Scan for the cell matching the given text and deliver its [X, Y] coordinate at center. 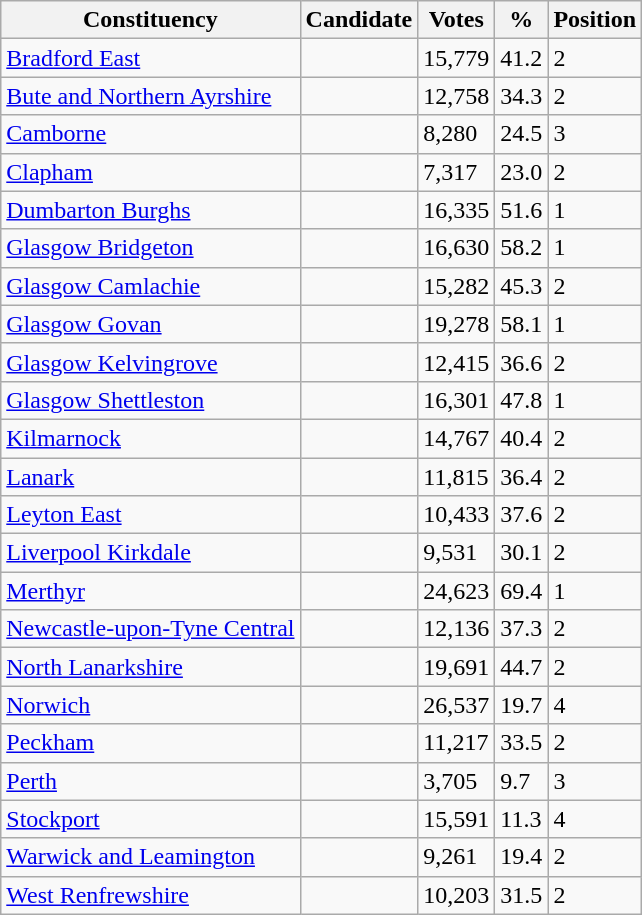
Glasgow Kelvingrove [150, 362]
23.0 [522, 172]
7,317 [456, 172]
Bradford East [150, 58]
Glasgow Govan [150, 324]
69.4 [522, 591]
19.4 [522, 857]
Warwick and Leamington [150, 857]
14,767 [456, 438]
8,280 [456, 134]
36.4 [522, 477]
15,591 [456, 819]
11.3 [522, 819]
Votes [456, 20]
Newcastle-upon-Tyne Central [150, 629]
3,705 [456, 781]
30.1 [522, 553]
44.7 [522, 667]
40.4 [522, 438]
Glasgow Camlachie [150, 286]
15,282 [456, 286]
Leyton East [150, 515]
12,136 [456, 629]
9.7 [522, 781]
Merthyr [150, 591]
58.1 [522, 324]
Position [595, 20]
24.5 [522, 134]
Perth [150, 781]
37.3 [522, 629]
51.6 [522, 210]
11,815 [456, 477]
Constituency [150, 20]
Peckham [150, 743]
Glasgow Shettleston [150, 400]
North Lanarkshire [150, 667]
Stockport [150, 819]
Norwich [150, 705]
16,335 [456, 210]
9,261 [456, 857]
37.6 [522, 515]
19,691 [456, 667]
Clapham [150, 172]
16,301 [456, 400]
19.7 [522, 705]
15,779 [456, 58]
47.8 [522, 400]
Lanark [150, 477]
58.2 [522, 248]
% [522, 20]
9,531 [456, 553]
31.5 [522, 895]
10,433 [456, 515]
34.3 [522, 96]
24,623 [456, 591]
Liverpool Kirkdale [150, 553]
10,203 [456, 895]
12,415 [456, 362]
45.3 [522, 286]
33.5 [522, 743]
16,630 [456, 248]
11,217 [456, 743]
Glasgow Bridgeton [150, 248]
Bute and Northern Ayrshire [150, 96]
26,537 [456, 705]
41.2 [522, 58]
36.6 [522, 362]
Camborne [150, 134]
12,758 [456, 96]
Kilmarnock [150, 438]
West Renfrewshire [150, 895]
19,278 [456, 324]
Candidate [359, 20]
Dumbarton Burghs [150, 210]
